For the text-containing cell, return its midpoint in (x, y) coordinate format. 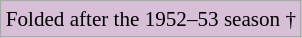
Folded after the 1952–53 season † (151, 18)
